Find where the given text appears and provide that cell's center as (x, y) coordinate. 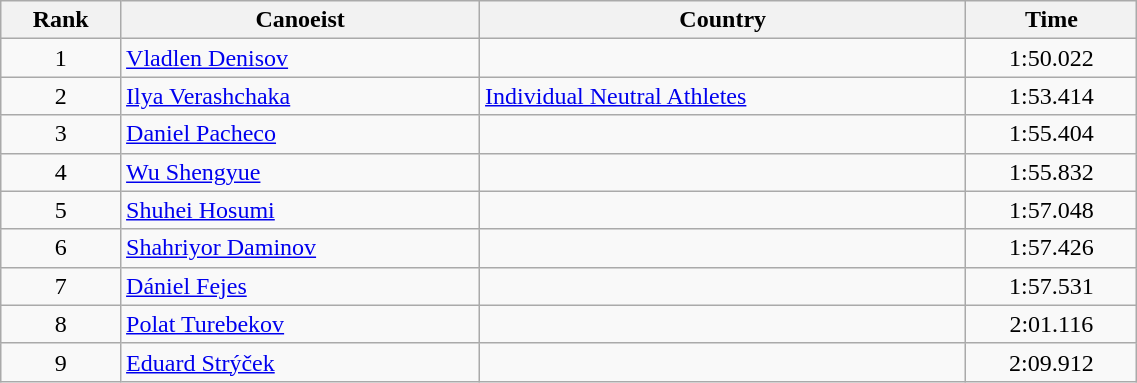
1:57.426 (1052, 248)
Wu Shengyue (300, 172)
5 (61, 210)
Shahriyor Daminov (300, 248)
Polat Turebekov (300, 324)
Eduard Strýček (300, 362)
1 (61, 58)
1:53.414 (1052, 96)
2:09.912 (1052, 362)
Daniel Pacheco (300, 134)
1:57.048 (1052, 210)
1:50.022 (1052, 58)
Shuhei Hosumi (300, 210)
Individual Neutral Athletes (723, 96)
1:57.531 (1052, 286)
Dániel Fejes (300, 286)
3 (61, 134)
1:55.832 (1052, 172)
Ilya Verashchaka (300, 96)
2:01.116 (1052, 324)
Time (1052, 20)
8 (61, 324)
7 (61, 286)
1:55.404 (1052, 134)
6 (61, 248)
Vladlen Denisov (300, 58)
2 (61, 96)
9 (61, 362)
Rank (61, 20)
Canoeist (300, 20)
Country (723, 20)
4 (61, 172)
